From the cell containing the given text, extract its center point as (x, y) coordinate. 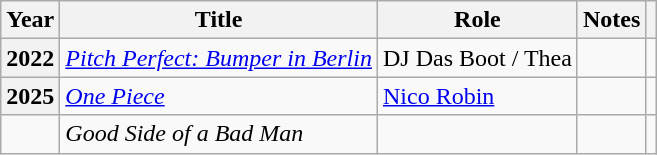
Pitch Perfect: Bumper in Berlin (219, 58)
Notes (611, 20)
2022 (30, 58)
Nico Robin (477, 96)
One Piece (219, 96)
2025 (30, 96)
Year (30, 20)
DJ Das Boot / Thea (477, 58)
Title (219, 20)
Good Side of a Bad Man (219, 134)
Role (477, 20)
